For the text-containing cell, return its midpoint in [x, y] coordinate format. 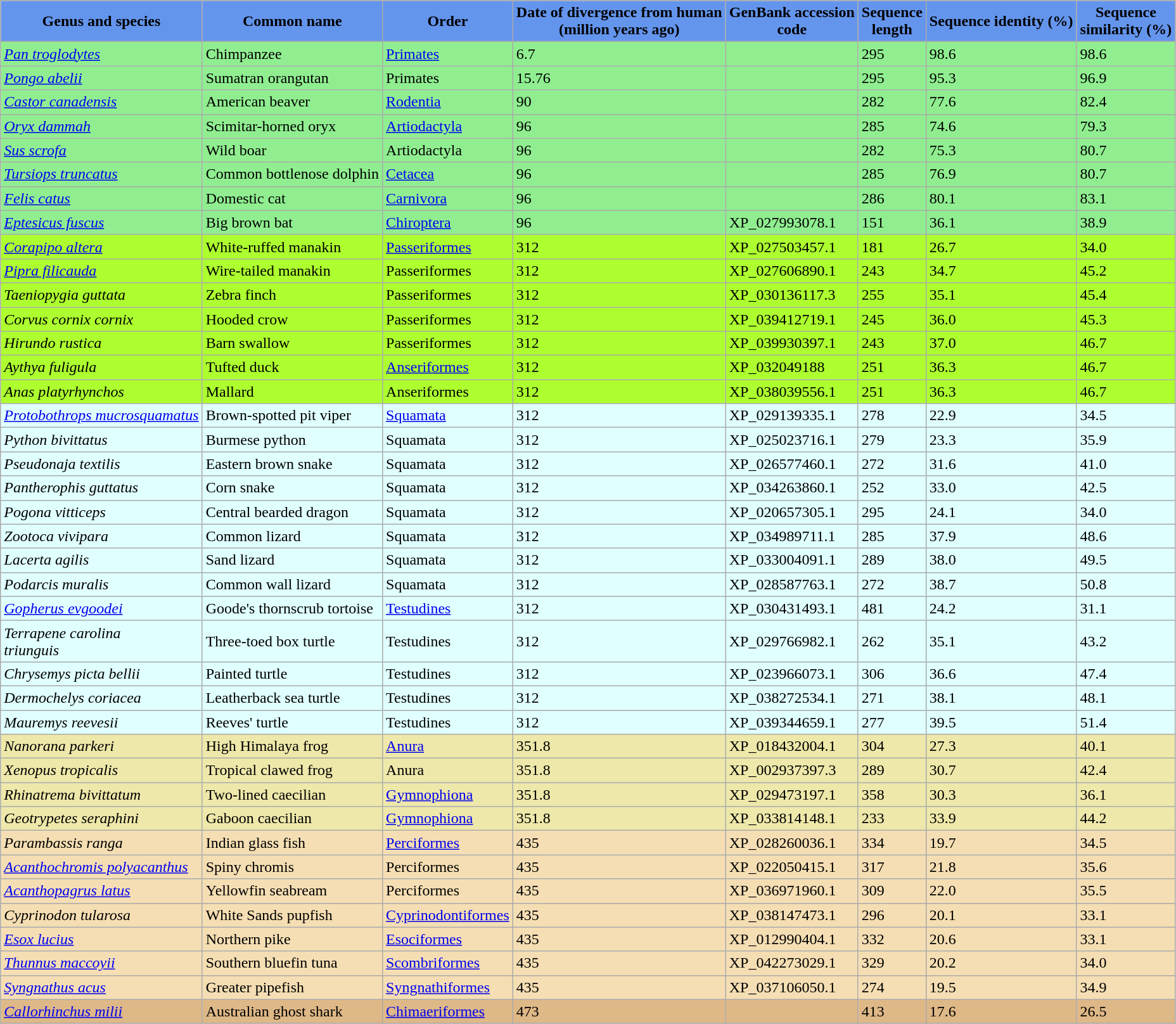
304 [892, 746]
Parambassis ranga [101, 843]
Eastern brown snake [292, 464]
GenBank accessioncode [792, 22]
44.2 [1126, 819]
Gopherus evgoodei [101, 608]
Chimpanzee [292, 54]
XP_018432004.1 [792, 746]
35.9 [1126, 440]
Hooded crow [292, 319]
Sequencelength [892, 22]
30.7 [1001, 771]
31.6 [1001, 464]
Sequence identity (%) [1001, 22]
XP_020657305.1 [792, 512]
Date of divergence from human(million years ago) [619, 22]
233 [892, 819]
Corn snake [292, 488]
XP_033004091.1 [792, 560]
Terrapene carolinatriunguis [101, 641]
274 [892, 987]
Common bottlenose dolphin [292, 174]
15.76 [619, 78]
43.2 [1126, 641]
Mallard [292, 392]
Mauremys reevesii [101, 722]
XP_022050415.1 [792, 867]
358 [892, 795]
36.6 [1001, 674]
XP_028260036.1 [792, 843]
High Himalaya frog [292, 746]
Geotrypetes seraphini [101, 819]
Nanorana parkeri [101, 746]
Corvus cornix cornix [101, 319]
XP_034263860.1 [792, 488]
Dermochelys coriacea [101, 698]
82.4 [1126, 102]
75.3 [1001, 150]
Pogona vitticeps [101, 512]
Acanthochromis polyacanthus [101, 867]
49.5 [1126, 560]
31.1 [1126, 608]
96.9 [1126, 78]
Sumatran orangutan [292, 78]
95.3 [1001, 78]
35.5 [1126, 891]
26.7 [1001, 246]
19.7 [1001, 843]
XP_023966073.1 [792, 674]
Acanthopagrus latus [101, 891]
255 [892, 295]
XP_002937397.3 [792, 771]
XP_025023716.1 [792, 440]
77.6 [1001, 102]
Aythya fuligula [101, 368]
Pseudonaja textilis [101, 464]
19.5 [1001, 987]
Painted turtle [292, 674]
30.3 [1001, 795]
Sequencesimilarity (%) [1126, 22]
Common name [292, 22]
XP_032049188 [792, 368]
37.0 [1001, 343]
Greater pipefish [292, 987]
329 [892, 963]
20.6 [1001, 939]
Hirundo rustica [101, 343]
XP_039930397.1 [792, 343]
White-ruffed manakin [292, 246]
Reeves' turtle [292, 722]
XP_042273029.1 [792, 963]
51.4 [1126, 722]
Pantherophis guttatus [101, 488]
Genus and species [101, 22]
Yellowfin seabream [292, 891]
Tufted duck [292, 368]
20.2 [1001, 963]
22.9 [1001, 416]
Domestic cat [292, 198]
XP_038147473.1 [792, 915]
Big brown bat [292, 222]
Goode's thornscrub tortoise [292, 608]
Zebra finch [292, 295]
Burmese python [292, 440]
35.6 [1126, 867]
42.5 [1126, 488]
90 [619, 102]
Wire-tailed manakin [292, 271]
Tropical clawed frog [292, 771]
42.4 [1126, 771]
262 [892, 641]
Sand lizard [292, 560]
36.0 [1001, 319]
33.0 [1001, 488]
473 [619, 1011]
Pan troglodytes [101, 54]
Protobothrops mucrosquamatus [101, 416]
38.9 [1126, 222]
Esox lucius [101, 939]
45.2 [1126, 271]
48.6 [1126, 536]
Gaboon caecilian [292, 819]
Callorhinchus milii [101, 1011]
Cyprinodontiformes [448, 915]
XP_029139335.1 [792, 416]
Cyprinodon tularosa [101, 915]
American beaver [292, 102]
Two-lined caecilian [292, 795]
Eptesicus fuscus [101, 222]
45.3 [1126, 319]
245 [892, 319]
40.1 [1126, 746]
Chrysemys picta bellii [101, 674]
Scombriformes [448, 963]
38.1 [1001, 698]
22.0 [1001, 891]
271 [892, 698]
Oryx dammah [101, 126]
Sus scrofa [101, 150]
Anas platyrhynchos [101, 392]
6.7 [619, 54]
317 [892, 867]
Corapipo altera [101, 246]
47.4 [1126, 674]
Leatherback sea turtle [292, 698]
33.9 [1001, 819]
332 [892, 939]
Syngnathus acus [101, 987]
Syngnathiformes [448, 987]
Rhinatrema bivittatum [101, 795]
Python bivittatus [101, 440]
45.4 [1126, 295]
Chiroptera [448, 222]
Tursiops truncatus [101, 174]
XP_012990404.1 [792, 939]
Northern pike [292, 939]
Order [448, 22]
79.3 [1126, 126]
48.1 [1126, 698]
Zootoca vivipara [101, 536]
20.1 [1001, 915]
38.0 [1001, 560]
Taeniopygia guttata [101, 295]
74.6 [1001, 126]
34.9 [1126, 987]
Xenopus tropicalis [101, 771]
34.7 [1001, 271]
Cetacea [448, 174]
Podarcis muralis [101, 584]
XP_033814148.1 [792, 819]
Three-toed box turtle [292, 641]
Central bearded dragon [292, 512]
Chimaeriformes [448, 1011]
Barn swallow [292, 343]
27.3 [1001, 746]
80.1 [1001, 198]
26.5 [1126, 1011]
XP_039344659.1 [792, 722]
XP_029766982.1 [792, 641]
XP_030431493.1 [792, 608]
XP_027993078.1 [792, 222]
481 [892, 608]
Southern bluefin tuna [292, 963]
279 [892, 440]
Castor canadensis [101, 102]
Felis catus [101, 198]
XP_026577460.1 [792, 464]
XP_030136117.3 [792, 295]
Common wall lizard [292, 584]
306 [892, 674]
76.9 [1001, 174]
Common lizard [292, 536]
XP_039412719.1 [792, 319]
151 [892, 222]
XP_027606890.1 [792, 271]
181 [892, 246]
Spiny chromis [292, 867]
278 [892, 416]
37.9 [1001, 536]
334 [892, 843]
413 [892, 1011]
286 [892, 198]
XP_027503457.1 [792, 246]
296 [892, 915]
Brown-spotted pit viper [292, 416]
41.0 [1126, 464]
XP_034989711.1 [792, 536]
XP_037106050.1 [792, 987]
277 [892, 722]
XP_036971960.1 [792, 891]
Scimitar-horned oryx [292, 126]
Indian glass fish [292, 843]
39.5 [1001, 722]
Thunnus maccoyii [101, 963]
23.3 [1001, 440]
17.6 [1001, 1011]
24.1 [1001, 512]
XP_029473197.1 [792, 795]
Pongo abelii [101, 78]
Esociformes [448, 939]
Carnivora [448, 198]
252 [892, 488]
Australian ghost shark [292, 1011]
White Sands pupfish [292, 915]
XP_038272534.1 [792, 698]
XP_028587763.1 [792, 584]
309 [892, 891]
Pipra filicauda [101, 271]
24.2 [1001, 608]
21.8 [1001, 867]
83.1 [1126, 198]
XP_038039556.1 [792, 392]
38.7 [1001, 584]
50.8 [1126, 584]
Wild boar [292, 150]
Rodentia [448, 102]
Lacerta agilis [101, 560]
